Detect which cell encompasses the target text, then output its [x, y] center coordinate. 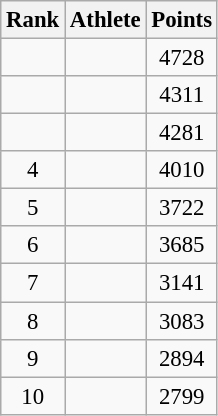
Rank [33, 20]
3141 [182, 283]
Points [182, 20]
7 [33, 283]
4010 [182, 170]
4281 [182, 133]
5 [33, 208]
3083 [182, 321]
3685 [182, 245]
3722 [182, 208]
2799 [182, 396]
8 [33, 321]
9 [33, 358]
Athlete [106, 20]
10 [33, 396]
4728 [182, 58]
4 [33, 170]
4311 [182, 95]
2894 [182, 358]
6 [33, 245]
